Return the [X, Y] coordinate for the center point of the cell that contains the specified text.  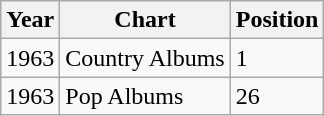
Position [277, 20]
Country Albums [145, 58]
1 [277, 58]
26 [277, 96]
Pop Albums [145, 96]
Chart [145, 20]
Year [30, 20]
